Return (x, y) of the center of cell containing provided text 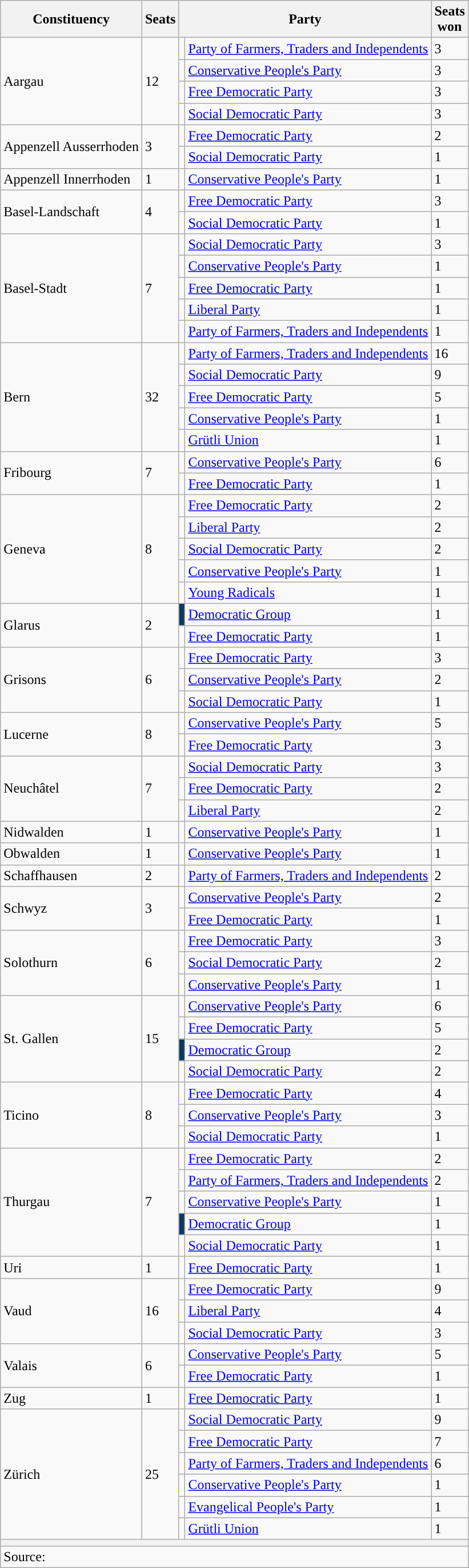
Solothurn (71, 962)
Zürich (71, 1474)
12 (160, 81)
Party (305, 19)
Seatswon (450, 19)
Appenzell Innerrhoden (71, 179)
Geneva (71, 549)
Lucerne (71, 734)
Valais (71, 1366)
Nidwalden (71, 832)
Grisons (71, 680)
25 (160, 1474)
Vaud (71, 1311)
Schaffhausen (71, 875)
Zug (71, 1398)
Basel-Landschaft (71, 212)
Fribourg (71, 473)
Evangelical People's Party (308, 1507)
15 (160, 1039)
Aargau (71, 81)
Glarus (71, 625)
Constituency (71, 19)
Seats (160, 19)
Bern (71, 397)
Uri (71, 1267)
Obwalden (71, 854)
Ticino (71, 1115)
Source: (234, 1557)
Young Radicals (308, 592)
Basel-Stadt (71, 288)
Neuchâtel (71, 789)
Appenzell Ausserrhoden (71, 146)
St. Gallen (71, 1039)
Thurgau (71, 1202)
32 (160, 397)
Schwyz (71, 908)
